Provide the (x, y) coordinate of the cell's center where the given text is located.  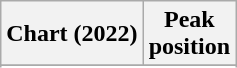
Peakposition (189, 34)
Chart (2022) (72, 34)
